Extract the [X, Y] coordinate from the center of the cell holding the provided text.  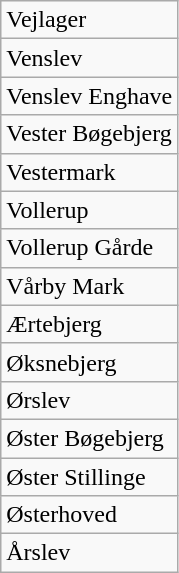
Ærtebjerg [90, 324]
Øksnebjerg [90, 362]
Ørslev [90, 400]
Vollerup Gårde [90, 248]
Vejlager [90, 20]
Venslev Enghave [90, 96]
Venslev [90, 58]
Vollerup [90, 210]
Vårby Mark [90, 286]
Øster Bøgebjerg [90, 438]
Østerhoved [90, 515]
Årslev [90, 553]
Vestermark [90, 172]
Øster Stillinge [90, 477]
Vester Bøgebjerg [90, 134]
